Search for the cell housing the specified text and yield its [x, y] center coordinate. 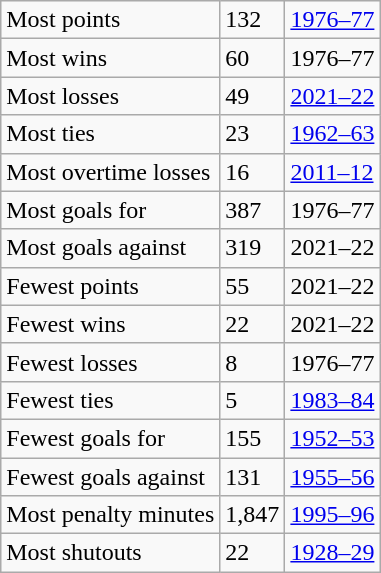
Fewest ties [110, 400]
60 [252, 58]
131 [252, 477]
55 [252, 286]
Fewest goals for [110, 438]
8 [252, 362]
5 [252, 400]
Fewest losses [110, 362]
1952–53 [332, 438]
Fewest points [110, 286]
1955–56 [332, 477]
319 [252, 248]
155 [252, 438]
2011–12 [332, 172]
1995–96 [332, 515]
Most shutouts [110, 553]
Most penalty minutes [110, 515]
Most wins [110, 58]
Most goals against [110, 248]
132 [252, 20]
1983–84 [332, 400]
16 [252, 172]
23 [252, 134]
1,847 [252, 515]
Most points [110, 20]
387 [252, 210]
1928–29 [332, 553]
Fewest goals against [110, 477]
1962–63 [332, 134]
Most losses [110, 96]
Most goals for [110, 210]
Most overtime losses [110, 172]
Most ties [110, 134]
49 [252, 96]
Fewest wins [110, 324]
